Pinpoint the cell where the given text exists, returning its (x, y) midpoint coordinate. 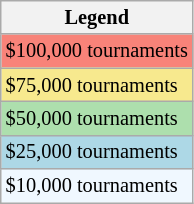
$50,000 tournaments (97, 118)
$100,000 tournaments (97, 51)
Legend (97, 17)
$10,000 tournaments (97, 186)
$75,000 tournaments (97, 85)
$25,000 tournaments (97, 152)
